From the cell containing the given text, extract its center point as (x, y) coordinate. 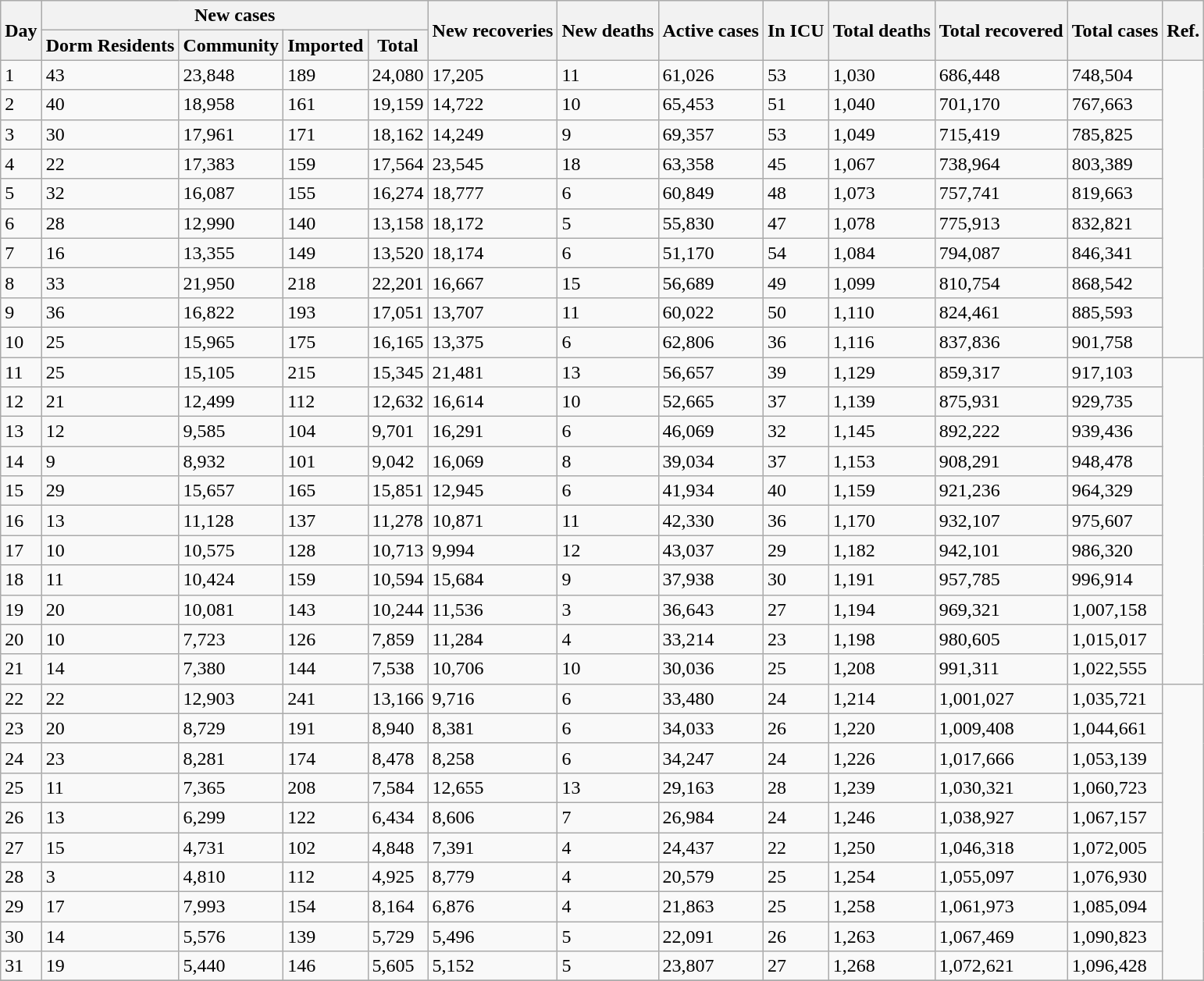
69,357 (711, 134)
10,871 (493, 521)
43 (110, 75)
18,958 (231, 105)
15,345 (398, 372)
7,584 (398, 787)
980,605 (1001, 639)
15,684 (493, 580)
846,341 (1115, 253)
Ref. (1184, 30)
969,321 (1001, 610)
33,214 (711, 639)
4,848 (398, 847)
1,067,157 (1115, 817)
11,536 (493, 610)
46,069 (711, 432)
10,424 (231, 580)
1,001,027 (1001, 698)
7,723 (231, 639)
8,164 (398, 907)
47 (796, 223)
8,940 (398, 728)
17,564 (398, 164)
Total recovered (1001, 30)
16,667 (493, 283)
8,258 (493, 758)
33 (110, 283)
921,236 (1001, 491)
42,330 (711, 521)
1,198 (882, 639)
10,594 (398, 580)
193 (326, 312)
4,731 (231, 847)
101 (326, 461)
4,810 (231, 877)
31 (21, 966)
5,496 (493, 937)
13,520 (398, 253)
8,779 (493, 877)
1,268 (882, 966)
819,663 (1115, 194)
102 (326, 847)
155 (326, 194)
1 (21, 75)
50 (796, 312)
1,072,005 (1115, 847)
23,545 (493, 164)
10,575 (231, 550)
1,030 (882, 75)
Community (231, 45)
Dorm Residents (110, 45)
1,153 (882, 461)
165 (326, 491)
128 (326, 550)
11,284 (493, 639)
1,208 (882, 669)
1,145 (882, 432)
7,365 (231, 787)
146 (326, 966)
929,735 (1115, 402)
942,101 (1001, 550)
15,105 (231, 372)
144 (326, 669)
1,015,017 (1115, 639)
49 (796, 283)
16,274 (398, 194)
767,663 (1115, 105)
10,244 (398, 610)
885,593 (1115, 312)
New recoveries (493, 30)
126 (326, 639)
1,246 (882, 817)
218 (326, 283)
810,754 (1001, 283)
60,022 (711, 312)
149 (326, 253)
917,103 (1115, 372)
104 (326, 432)
5,152 (493, 966)
932,107 (1001, 521)
1,076,930 (1115, 877)
6,299 (231, 817)
775,913 (1001, 223)
39,034 (711, 461)
16,291 (493, 432)
39 (796, 372)
36,643 (711, 610)
34,247 (711, 758)
1,044,661 (1115, 728)
1,035,721 (1115, 698)
241 (326, 698)
In ICU (796, 30)
122 (326, 817)
1,099 (882, 283)
12,945 (493, 491)
1,007,158 (1115, 610)
52,665 (711, 402)
996,914 (1115, 580)
11,128 (231, 521)
7,859 (398, 639)
10,713 (398, 550)
1,182 (882, 550)
43,037 (711, 550)
26,984 (711, 817)
5,576 (231, 937)
1,084 (882, 253)
14,249 (493, 134)
738,964 (1001, 164)
901,758 (1115, 342)
23,848 (231, 75)
174 (326, 758)
9,042 (398, 461)
16,614 (493, 402)
Total cases (1115, 30)
1,030,321 (1001, 787)
17,051 (398, 312)
154 (326, 907)
1,046,318 (1001, 847)
17,961 (231, 134)
1,040 (882, 105)
New cases (234, 16)
62,806 (711, 342)
908,291 (1001, 461)
171 (326, 134)
13,707 (493, 312)
4,925 (398, 877)
1,191 (882, 580)
1,110 (882, 312)
208 (326, 787)
18,174 (493, 253)
7,538 (398, 669)
1,116 (882, 342)
785,825 (1115, 134)
30,036 (711, 669)
824,461 (1001, 312)
9,994 (493, 550)
1,250 (882, 847)
14,722 (493, 105)
New deaths (607, 30)
1,139 (882, 402)
794,087 (1001, 253)
948,478 (1115, 461)
139 (326, 937)
9,585 (231, 432)
161 (326, 105)
1,194 (882, 610)
1,096,428 (1115, 966)
5,605 (398, 966)
1,055,097 (1001, 877)
1,022,555 (1115, 669)
957,785 (1001, 580)
Total deaths (882, 30)
1,254 (882, 877)
832,821 (1115, 223)
24,437 (711, 847)
22,091 (711, 937)
8,381 (493, 728)
175 (326, 342)
15,657 (231, 491)
701,170 (1001, 105)
12,990 (231, 223)
12,632 (398, 402)
1,067,469 (1001, 937)
1,214 (882, 698)
21,481 (493, 372)
12,903 (231, 698)
189 (326, 75)
686,448 (1001, 75)
191 (326, 728)
21,863 (711, 907)
15,965 (231, 342)
11,278 (398, 521)
1,220 (882, 728)
51,170 (711, 253)
21,950 (231, 283)
19,159 (398, 105)
868,542 (1115, 283)
837,836 (1001, 342)
13,355 (231, 253)
1,159 (882, 491)
Imported (326, 45)
15,851 (398, 491)
1,073 (882, 194)
1,226 (882, 758)
5,729 (398, 937)
56,689 (711, 283)
10,081 (231, 610)
12,499 (231, 402)
23,807 (711, 966)
17,205 (493, 75)
1,090,823 (1115, 937)
8,932 (231, 461)
63,358 (711, 164)
Day (21, 30)
13,158 (398, 223)
Total (398, 45)
45 (796, 164)
33,480 (711, 698)
22,201 (398, 283)
48 (796, 194)
16,822 (231, 312)
1,038,927 (1001, 817)
37,938 (711, 580)
7,993 (231, 907)
55,830 (711, 223)
10,706 (493, 669)
975,607 (1115, 521)
12,655 (493, 787)
20,579 (711, 877)
16,069 (493, 461)
8,606 (493, 817)
56,657 (711, 372)
24,080 (398, 75)
1,170 (882, 521)
7,391 (493, 847)
9,716 (493, 698)
215 (326, 372)
1,017,666 (1001, 758)
6,434 (398, 817)
137 (326, 521)
1,239 (882, 787)
1,263 (882, 937)
859,317 (1001, 372)
892,222 (1001, 432)
1,085,094 (1115, 907)
757,741 (1001, 194)
1,061,973 (1001, 907)
140 (326, 223)
65,453 (711, 105)
16,087 (231, 194)
8,729 (231, 728)
986,320 (1115, 550)
Active cases (711, 30)
1,067 (882, 164)
18,777 (493, 194)
16,165 (398, 342)
34,033 (711, 728)
1,009,408 (1001, 728)
13,375 (493, 342)
1,072,621 (1001, 966)
1,060,723 (1115, 787)
2 (21, 105)
18,162 (398, 134)
1,129 (882, 372)
8,478 (398, 758)
18,172 (493, 223)
5,440 (231, 966)
875,931 (1001, 402)
8,281 (231, 758)
60,849 (711, 194)
51 (796, 105)
143 (326, 610)
1,049 (882, 134)
7,380 (231, 669)
54 (796, 253)
1,078 (882, 223)
1,258 (882, 907)
6,876 (493, 907)
748,504 (1115, 75)
1,053,139 (1115, 758)
939,436 (1115, 432)
991,311 (1001, 669)
964,329 (1115, 491)
9,701 (398, 432)
61,026 (711, 75)
13,166 (398, 698)
41,934 (711, 491)
17,383 (231, 164)
29,163 (711, 787)
803,389 (1115, 164)
715,419 (1001, 134)
